Output the (X, Y) coordinate of the center of the cell containing the given text.  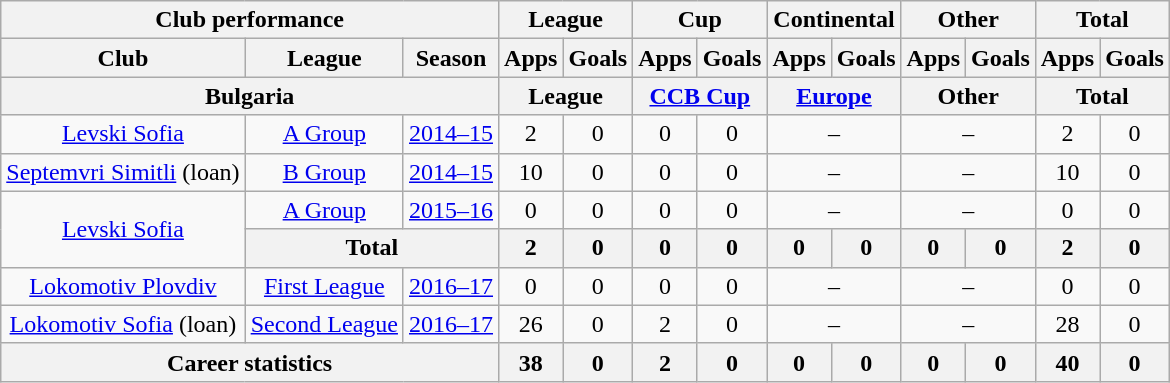
Club (123, 58)
2015–16 (450, 210)
Season (450, 58)
CCB Cup (700, 96)
26 (531, 324)
First League (324, 286)
Continental (834, 20)
Cup (700, 20)
Septemvri Simitli (loan) (123, 172)
Lokomotiv Plovdiv (123, 286)
B Group (324, 172)
40 (1067, 362)
Club performance (250, 20)
Bulgaria (250, 96)
Europe (834, 96)
Second League (324, 324)
38 (531, 362)
Lokomotiv Sofia (loan) (123, 324)
Career statistics (250, 362)
28 (1067, 324)
